Return the (x, y) coordinate for the center point of the cell that contains the specified text.  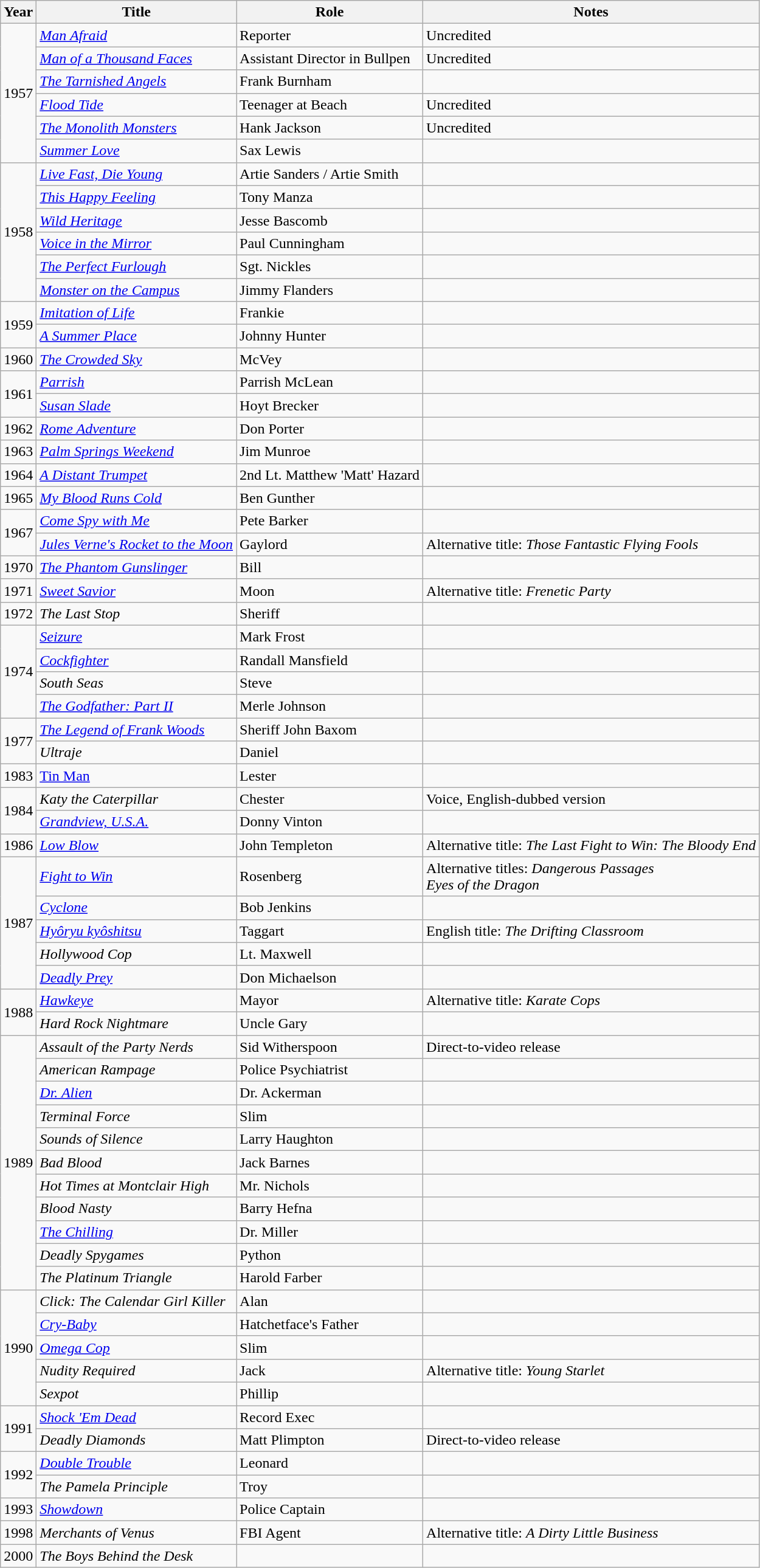
1989 (18, 1162)
Jesse Bascomb (330, 220)
The Monolith Monsters (136, 128)
Tony Manza (330, 197)
Alternative title: The Last Fight to Win: The Bloody End (591, 845)
Jim Munroe (330, 452)
Parrish (136, 382)
Cyclone (136, 908)
Nudity Required (136, 1370)
Uncle Gary (330, 1023)
1986 (18, 845)
Jimmy Flanders (330, 290)
Sheriff John Baxom (330, 730)
Blood Nasty (136, 1209)
Rosenberg (330, 877)
1971 (18, 590)
My Blood Runs Cold (136, 498)
Assistant Director in Bullpen (330, 58)
Taggart (330, 931)
Showdown (136, 1510)
Lester (330, 776)
Don Michaelson (330, 977)
Imitation of Life (136, 313)
1960 (18, 359)
Omega Cop (136, 1347)
FBI Agent (330, 1533)
Low Blow (136, 845)
American Rampage (136, 1070)
Bad Blood (136, 1162)
Voice, English-dubbed version (591, 799)
Donny Vinton (330, 822)
Deadly Diamonds (136, 1440)
Bill (330, 567)
1972 (18, 613)
A Distant Trumpet (136, 475)
Flood Tide (136, 105)
Katy the Caterpillar (136, 799)
Hawkeye (136, 1000)
A Summer Place (136, 336)
The Godfather: Part II (136, 706)
Cry-Baby (136, 1324)
Live Fast, Die Young (136, 174)
Merle Johnson (330, 706)
2000 (18, 1556)
The Last Stop (136, 613)
English title: The Drifting Classroom (591, 931)
1993 (18, 1510)
Title (136, 12)
Tin Man (136, 776)
The Tarnished Angels (136, 81)
Merchants of Venus (136, 1533)
Phillip (330, 1394)
Sax Lewis (330, 151)
Daniel (330, 753)
Alternative title: Those Fantastic Flying Fools (591, 544)
1987 (18, 923)
Artie Sanders / Artie Smith (330, 174)
Ultraje (136, 753)
Summer Love (136, 151)
Sid Witherspoon (330, 1046)
Seizure (136, 637)
South Seas (136, 683)
Record Exec (330, 1417)
Teenager at Beach (330, 105)
1990 (18, 1347)
Assault of the Party Nerds (136, 1046)
1988 (18, 1012)
1959 (18, 325)
Year (18, 12)
Role (330, 12)
Larry Haughton (330, 1139)
Sounds of Silence (136, 1139)
Matt Plimpton (330, 1440)
Shock 'Em Dead (136, 1417)
Mayor (330, 1000)
Voice in the Mirror (136, 243)
Bob Jenkins (330, 908)
Jules Verne's Rocket to the Moon (136, 544)
Hard Rock Nightmare (136, 1023)
Dr. Alien (136, 1093)
Pete Barker (330, 521)
Susan Slade (136, 406)
2nd Lt. Matthew 'Matt' Hazard (330, 475)
The Phantom Gunslinger (136, 567)
1998 (18, 1533)
Ben Gunther (330, 498)
1974 (18, 671)
Man of a Thousand Faces (136, 58)
The Crowded Sky (136, 359)
Mark Frost (330, 637)
Barry Hefna (330, 1209)
Randall Mansfield (330, 660)
1992 (18, 1475)
Alternative titles: Dangerous PassagesEyes of the Dragon (591, 877)
Dr. Ackerman (330, 1093)
Alternative title: A Dirty Little Business (591, 1533)
1970 (18, 567)
Hatchetface's Father (330, 1324)
Alternative title: Frenetic Party (591, 590)
Mr. Nichols (330, 1186)
Notes (591, 12)
1957 (18, 93)
Rome Adventure (136, 429)
Hyôryu kyôshitsu (136, 931)
Click: The Calendar Girl Killer (136, 1301)
Police Psychiatrist (330, 1070)
Paul Cunningham (330, 243)
Double Trouble (136, 1463)
1964 (18, 475)
Hollywood Cop (136, 954)
Jack Barnes (330, 1162)
1984 (18, 810)
The Platinum Triangle (136, 1278)
The Chilling (136, 1232)
The Boys Behind the Desk (136, 1556)
1961 (18, 394)
Sgt. Nickles (330, 266)
Palm Springs Weekend (136, 452)
Reporter (330, 35)
McVey (330, 359)
Lt. Maxwell (330, 954)
Terminal Force (136, 1116)
Johnny Hunter (330, 336)
Grandview, U.S.A. (136, 822)
Frank Burnham (330, 81)
Leonard (330, 1463)
Sheriff (330, 613)
1967 (18, 533)
1991 (18, 1429)
Moon (330, 590)
1983 (18, 776)
Hank Jackson (330, 128)
Wild Heritage (136, 220)
1963 (18, 452)
Harold Farber (330, 1278)
This Happy Feeling (136, 197)
1977 (18, 741)
Hot Times at Montclair High (136, 1186)
Fight to Win (136, 877)
Chester (330, 799)
Gaylord (330, 544)
Deadly Prey (136, 977)
Man Afraid (136, 35)
Don Porter (330, 429)
The Legend of Frank Woods (136, 730)
Hoyt Brecker (330, 406)
The Perfect Furlough (136, 266)
Come Spy with Me (136, 521)
Sweet Savior (136, 590)
1965 (18, 498)
The Pamela Principle (136, 1487)
Alternative title: Karate Cops (591, 1000)
John Templeton (330, 845)
Frankie (330, 313)
Troy (330, 1487)
Police Captain (330, 1510)
1962 (18, 429)
Jack (330, 1370)
1958 (18, 232)
Cockfighter (136, 660)
Sexpot (136, 1394)
Monster on the Campus (136, 290)
Deadly Spygames (136, 1255)
Python (330, 1255)
Alternative title: Young Starlet (591, 1370)
Parrish McLean (330, 382)
Alan (330, 1301)
Steve (330, 683)
Dr. Miller (330, 1232)
